Determine the (X, Y) coordinate at the center of the cell enclosing the given text.  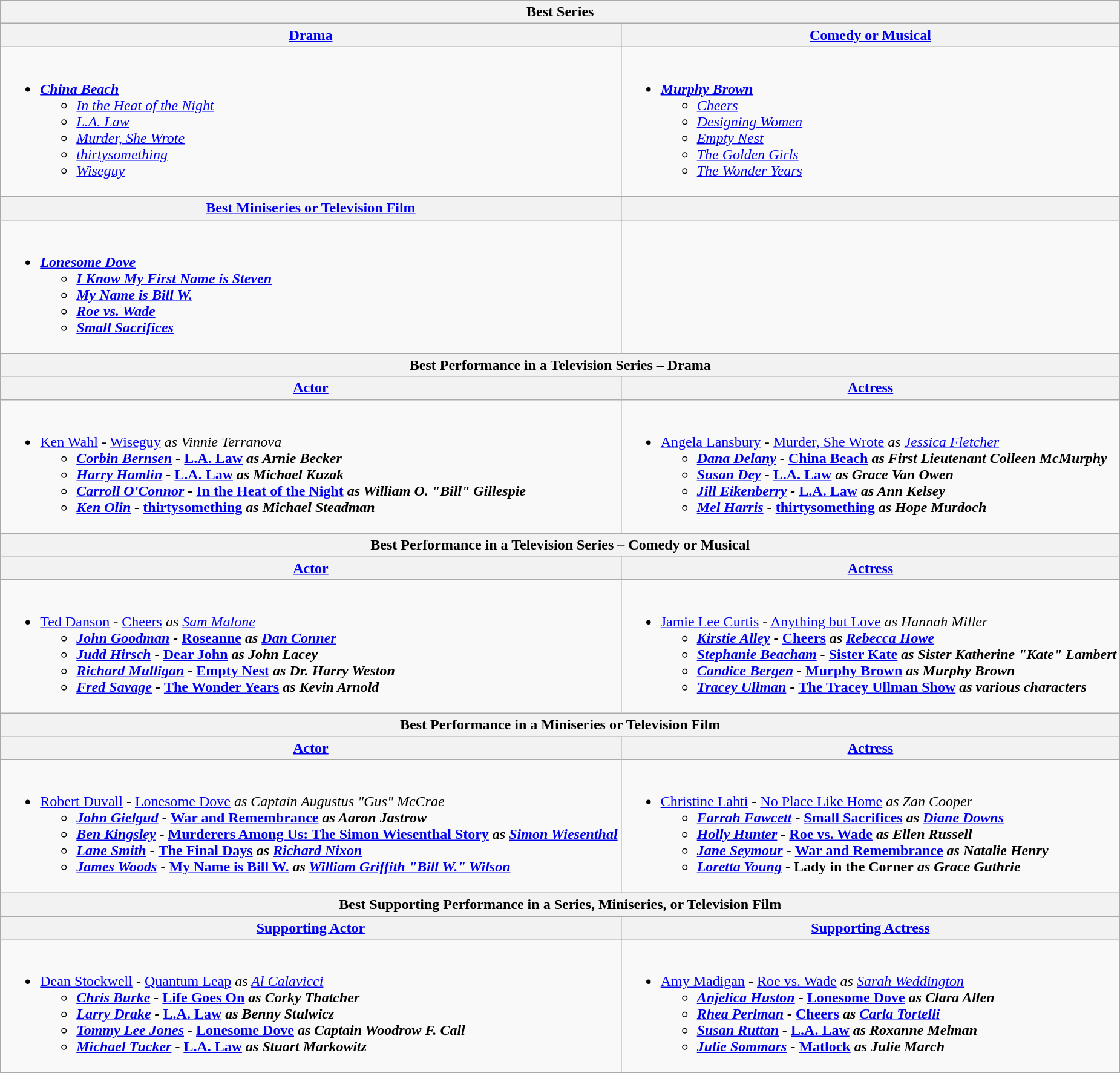
Best Performance in a Miniseries or Television Film (560, 724)
Lonesome DoveI Know My First Name is StevenMy Name is Bill W.Roe vs. WadeSmall Sacrifices (311, 287)
Supporting Actor (311, 928)
Comedy or Musical (870, 35)
China BeachIn the Heat of the NightL.A. LawMurder, She WrotethirtysomethingWiseguy (311, 122)
Drama (311, 35)
Best Series (560, 12)
Best Miniseries or Television Film (311, 208)
Best Performance in a Television Series – Comedy or Musical (560, 545)
Murphy BrownCheersDesigning WomenEmpty NestThe Golden GirlsThe Wonder Years (870, 122)
Supporting Actress (870, 928)
Best Supporting Performance in a Series, Miniseries, or Television Film (560, 905)
Best Performance in a Television Series – Drama (560, 365)
